Find where the given text appears and provide that cell's center as [x, y] coordinate. 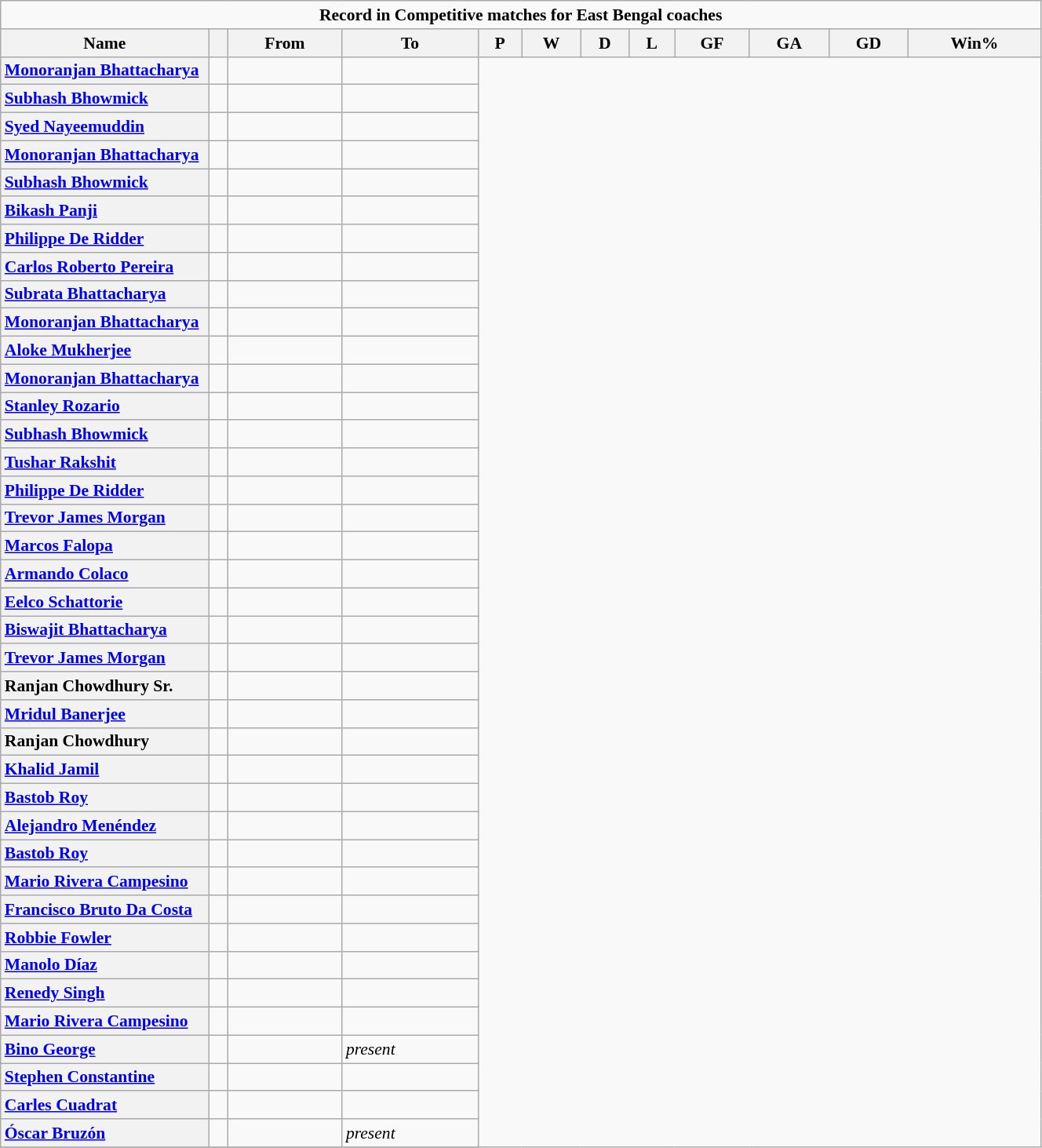
Mridul Banerjee [105, 714]
Name [105, 43]
GF [712, 43]
Carlos Roberto Pereira [105, 267]
Robbie Fowler [105, 938]
D [604, 43]
Manolo Díaz [105, 965]
Stanley Rozario [105, 406]
L [651, 43]
Alejandro Menéndez [105, 825]
Francisco Bruto Da Costa [105, 909]
Bino George [105, 1049]
GD [868, 43]
GA [789, 43]
Tushar Rakshit [105, 462]
Win% [975, 43]
P [499, 43]
Eelco Schattorie [105, 602]
Ranjan Chowdhury [105, 742]
Carles Cuadrat [105, 1106]
Record in Competitive matches for East Bengal coaches [521, 15]
Stephen Constantine [105, 1077]
From [285, 43]
Óscar Bruzón [105, 1133]
Bikash Panji [105, 211]
To [410, 43]
Marcos Falopa [105, 546]
Syed Nayeemuddin [105, 127]
Renedy Singh [105, 993]
Aloke Mukherjee [105, 351]
W [551, 43]
Ranjan Chowdhury Sr. [105, 686]
Subrata Bhattacharya [105, 294]
Khalid Jamil [105, 770]
Biswajit Bhattacharya [105, 630]
Armando Colaco [105, 574]
